From the cell containing the given text, extract its center point as (X, Y) coordinate. 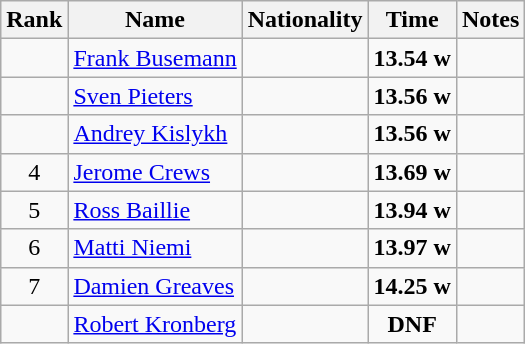
Name (155, 20)
Rank (34, 20)
Damien Greaves (155, 286)
Andrey Kislykh (155, 134)
6 (34, 248)
13.97 w (412, 248)
5 (34, 210)
13.94 w (412, 210)
13.69 w (412, 172)
Matti Niemi (155, 248)
Sven Pieters (155, 96)
Time (412, 20)
Ross Baillie (155, 210)
7 (34, 286)
Notes (490, 20)
4 (34, 172)
13.54 w (412, 58)
14.25 w (412, 286)
Nationality (305, 20)
DNF (412, 324)
Frank Busemann (155, 58)
Jerome Crews (155, 172)
Robert Kronberg (155, 324)
